Extract the (X, Y) coordinate from the center of the cell holding the provided text.  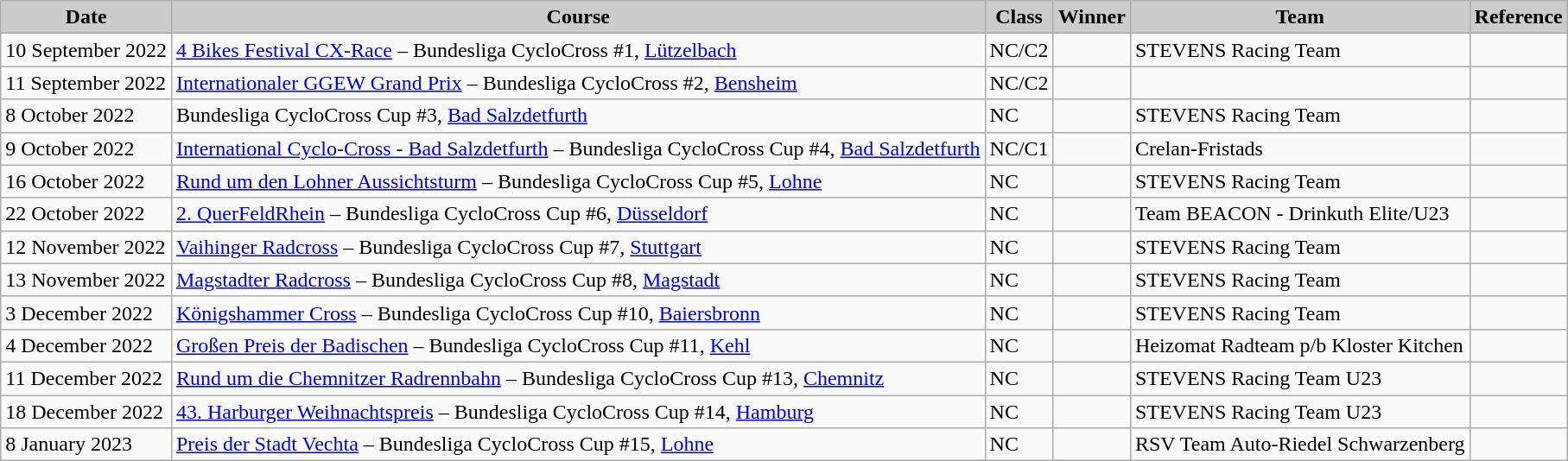
22 October 2022 (86, 214)
9 October 2022 (86, 148)
Großen Preis der Badischen – Bundesliga CycloCross Cup #11, Kehl (578, 345)
Rund um den Lohner Aussichtsturm – Bundesliga CycloCross Cup #5, Lohne (578, 181)
16 October 2022 (86, 181)
Team BEACON - Drinkuth Elite/U23 (1299, 214)
Heizomat Radteam p/b Kloster Kitchen (1299, 345)
11 December 2022 (86, 378)
8 January 2023 (86, 445)
10 September 2022 (86, 50)
13 November 2022 (86, 280)
Rund um die Chemnitzer Radrennbahn – Bundesliga CycloCross Cup #13, Chemnitz (578, 378)
3 December 2022 (86, 313)
Date (86, 17)
2. QuerFeldRhein – Bundesliga CycloCross Cup #6, Düsseldorf (578, 214)
43. Harburger Weihnachtspreis – Bundesliga CycloCross Cup #14, Hamburg (578, 412)
Winner (1092, 17)
11 September 2022 (86, 83)
4 December 2022 (86, 345)
Preis der Stadt Vechta – Bundesliga CycloCross Cup #15, Lohne (578, 445)
Crelan-Fristads (1299, 148)
Vaihinger Radcross – Bundesliga CycloCross Cup #7, Stuttgart (578, 247)
Internationaler GGEW Grand Prix – Bundesliga CycloCross #2, Bensheim (578, 83)
8 October 2022 (86, 116)
RSV Team Auto-Riedel Schwarzenberg (1299, 445)
NC/C1 (1019, 148)
Course (578, 17)
Bundesliga CycloCross Cup #3, Bad Salzdetfurth (578, 116)
12 November 2022 (86, 247)
18 December 2022 (86, 412)
Team (1299, 17)
Reference (1519, 17)
Magstadter Radcross – Bundesliga CycloCross Cup #8, Magstadt (578, 280)
International Cyclo-Cross - Bad Salzdetfurth – Bundesliga CycloCross Cup #4, Bad Salzdetfurth (578, 148)
Class (1019, 17)
Königshammer Cross – Bundesliga CycloCross Cup #10, Baiersbronn (578, 313)
4 Bikes Festival CX-Race – Bundesliga CycloCross #1, Lützelbach (578, 50)
